Extract the (X, Y) coordinate from the center of the cell holding the provided text.  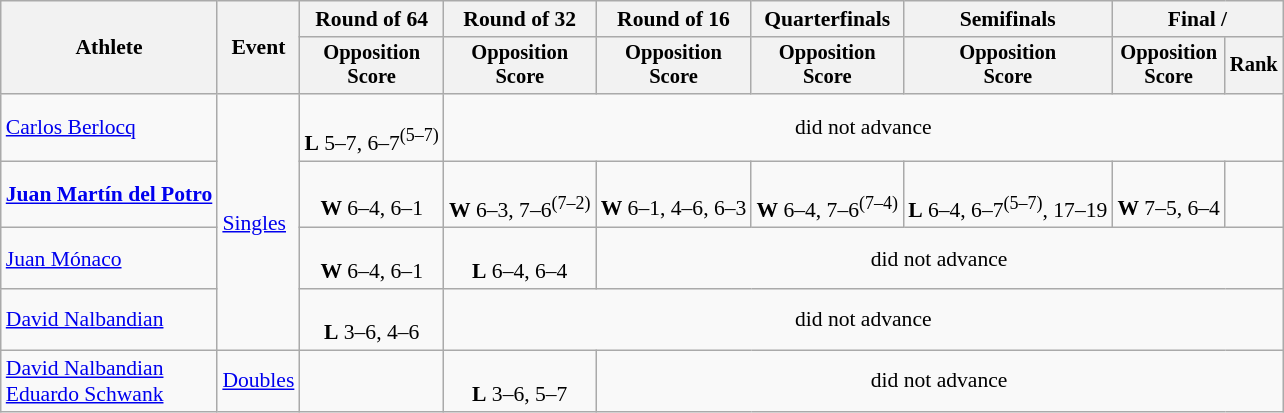
Final / (1197, 19)
Athlete (110, 48)
Quarterfinals (827, 19)
W 6–3, 7–6(7–2) (520, 194)
Semifinals (1008, 19)
W 7–5, 6–4 (1168, 194)
Round of 64 (371, 19)
David NalbandianEduardo Schwank (110, 380)
Round of 32 (520, 19)
L 5–7, 6–7(5–7) (371, 128)
L 3–6, 4–6 (371, 320)
L 3–6, 5–7 (520, 380)
Doubles (258, 380)
Rank (1254, 66)
David Nalbandian (110, 320)
L 6–4, 6–7(5–7), 17–19 (1008, 194)
L 6–4, 6–4 (520, 258)
Event (258, 48)
Carlos Berlocq (110, 128)
Singles (258, 222)
W 6–4, 7–6(7–4) (827, 194)
Juan Martín del Potro (110, 194)
W 6–1, 4–6, 6–3 (674, 194)
Round of 16 (674, 19)
Juan Mónaco (110, 258)
